Locate the cell with the specified text and output its [x, y] center coordinate. 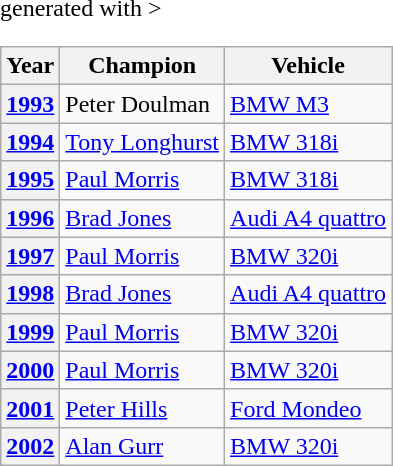
1998 [30, 294]
Year [30, 66]
2001 [30, 408]
Peter Doulman [142, 104]
1994 [30, 142]
1993 [30, 104]
1999 [30, 332]
1997 [30, 256]
2002 [30, 446]
BMW M3 [308, 104]
Champion [142, 66]
Vehicle [308, 66]
Alan Gurr [142, 446]
1995 [30, 180]
Peter Hills [142, 408]
Tony Longhurst [142, 142]
Ford Mondeo [308, 408]
1996 [30, 218]
2000 [30, 370]
